Locate the cell with the specified text and output its [X, Y] center coordinate. 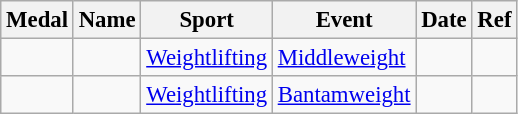
Sport [207, 20]
Event [344, 20]
Bantamweight [344, 95]
Middleweight [344, 58]
Name [107, 20]
Date [444, 20]
Ref [494, 20]
Medal [38, 20]
